Scan for the cell matching the given text and deliver its (X, Y) coordinate at center. 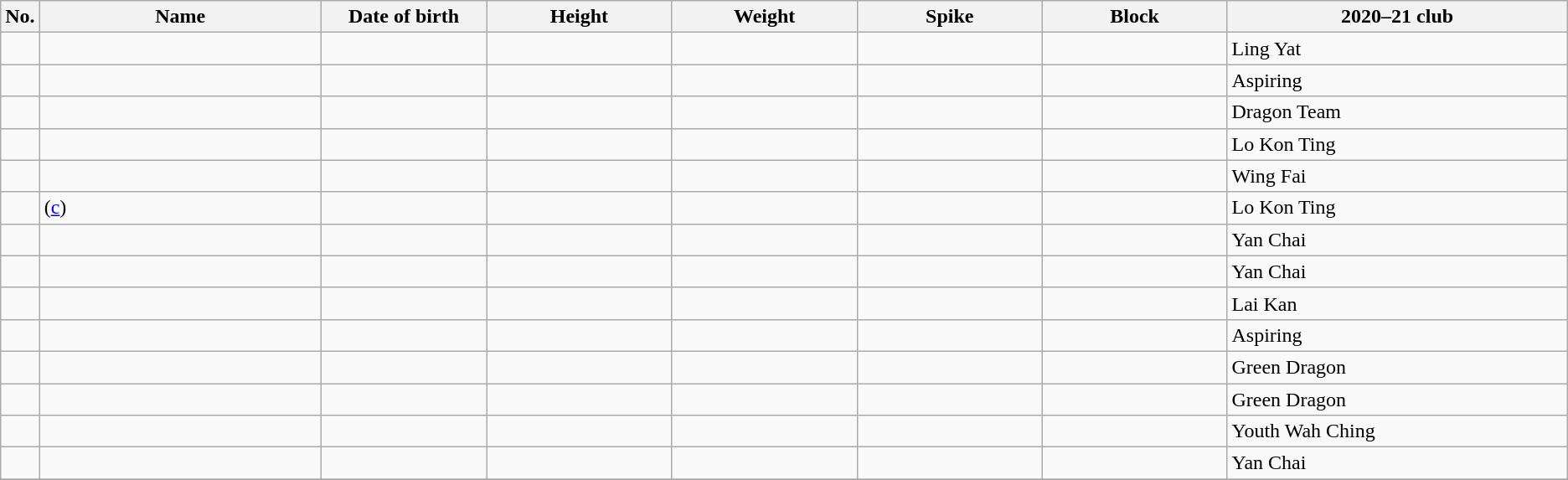
Block (1134, 17)
Height (580, 17)
Wing Fai (1397, 176)
Youth Wah Ching (1397, 431)
No. (20, 17)
Lai Kan (1397, 303)
Dragon Team (1397, 112)
Spike (950, 17)
Weight (764, 17)
Ling Yat (1397, 49)
Name (180, 17)
(c) (180, 208)
2020–21 club (1397, 17)
Date of birth (404, 17)
